Identify which cell holds the provided text, then report its [x, y] central coordinate. 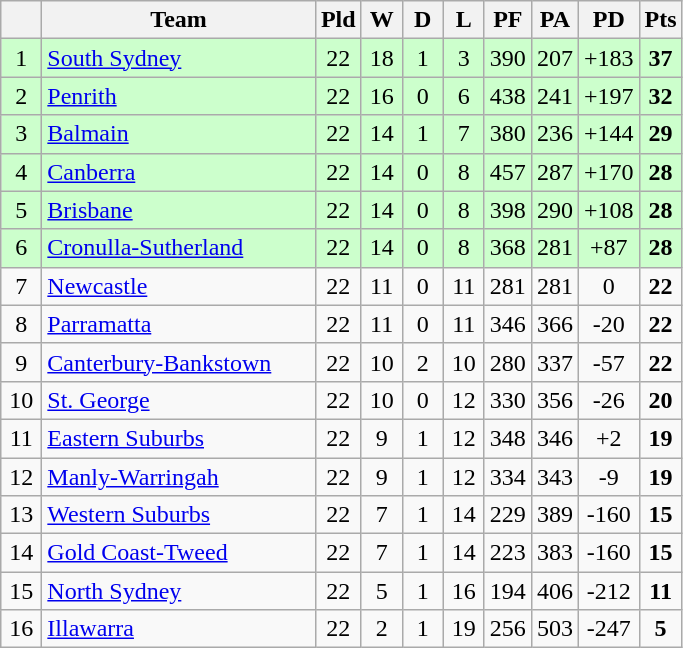
+108 [608, 210]
334 [508, 477]
Balmain [179, 134]
-20 [608, 324]
South Sydney [179, 58]
398 [508, 210]
+87 [608, 248]
18 [382, 58]
29 [660, 134]
-9 [608, 477]
503 [554, 629]
Canberra [179, 172]
356 [554, 400]
337 [554, 362]
-247 [608, 629]
+170 [608, 172]
287 [554, 172]
Manly-Warringah [179, 477]
32 [660, 96]
Illawarra [179, 629]
383 [554, 553]
406 [554, 591]
Pld [338, 20]
Eastern Suburbs [179, 438]
330 [508, 400]
+183 [608, 58]
-212 [608, 591]
Brisbane [179, 210]
D [422, 20]
280 [508, 362]
438 [508, 96]
Parramatta [179, 324]
457 [508, 172]
Pts [660, 20]
13 [22, 515]
Cronulla-Sutherland [179, 248]
Team [179, 20]
241 [554, 96]
348 [508, 438]
223 [508, 553]
St. George [179, 400]
290 [554, 210]
229 [508, 515]
Gold Coast-Tweed [179, 553]
4 [22, 172]
236 [554, 134]
380 [508, 134]
390 [508, 58]
Canterbury-Bankstown [179, 362]
Penrith [179, 96]
256 [508, 629]
-26 [608, 400]
-57 [608, 362]
W [382, 20]
37 [660, 58]
389 [554, 515]
368 [508, 248]
366 [554, 324]
PA [554, 20]
207 [554, 58]
North Sydney [179, 591]
+2 [608, 438]
20 [660, 400]
L [464, 20]
PF [508, 20]
194 [508, 591]
+144 [608, 134]
Western Suburbs [179, 515]
Newcastle [179, 286]
+197 [608, 96]
PD [608, 20]
343 [554, 477]
